From the cell containing the given text, extract its center point as (X, Y) coordinate. 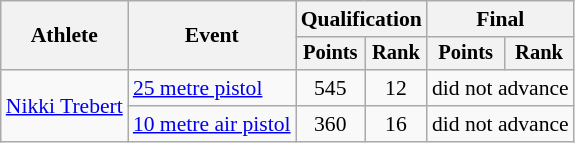
360 (330, 124)
Event (212, 36)
10 metre air pistol (212, 124)
16 (396, 124)
545 (330, 88)
Final (500, 19)
25 metre pistol (212, 88)
Nikki Trebert (64, 106)
12 (396, 88)
Qualification (362, 19)
Athlete (64, 36)
